Output the (X, Y) coordinate of the center of the cell containing the given text.  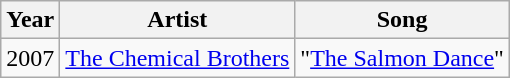
"The Salmon Dance" (402, 58)
Artist (178, 20)
The Chemical Brothers (178, 58)
2007 (30, 58)
Song (402, 20)
Year (30, 20)
